Provide the [X, Y] coordinate of the cell's center where the given text is located.  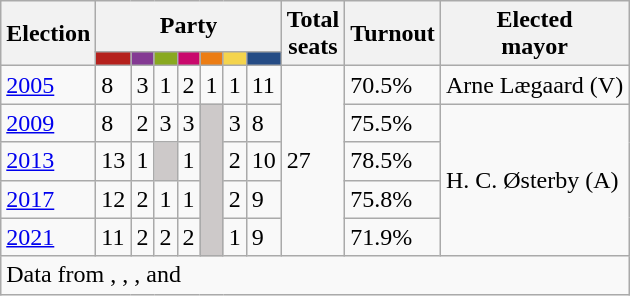
Election [48, 34]
Totalseats [313, 34]
13 [114, 161]
Party [188, 26]
71.9% [393, 237]
Data from , , , and [315, 275]
12 [114, 199]
2013 [48, 161]
75.8% [393, 199]
2017 [48, 199]
10 [264, 161]
75.5% [393, 123]
Electedmayor [534, 34]
H. C. Østerby (A) [534, 180]
Arne Lægaard (V) [534, 85]
2005 [48, 85]
Turnout [393, 34]
2021 [48, 237]
78.5% [393, 161]
27 [313, 161]
70.5% [393, 85]
2009 [48, 123]
